Extract the (X, Y) coordinate from the center of the cell holding the provided text.  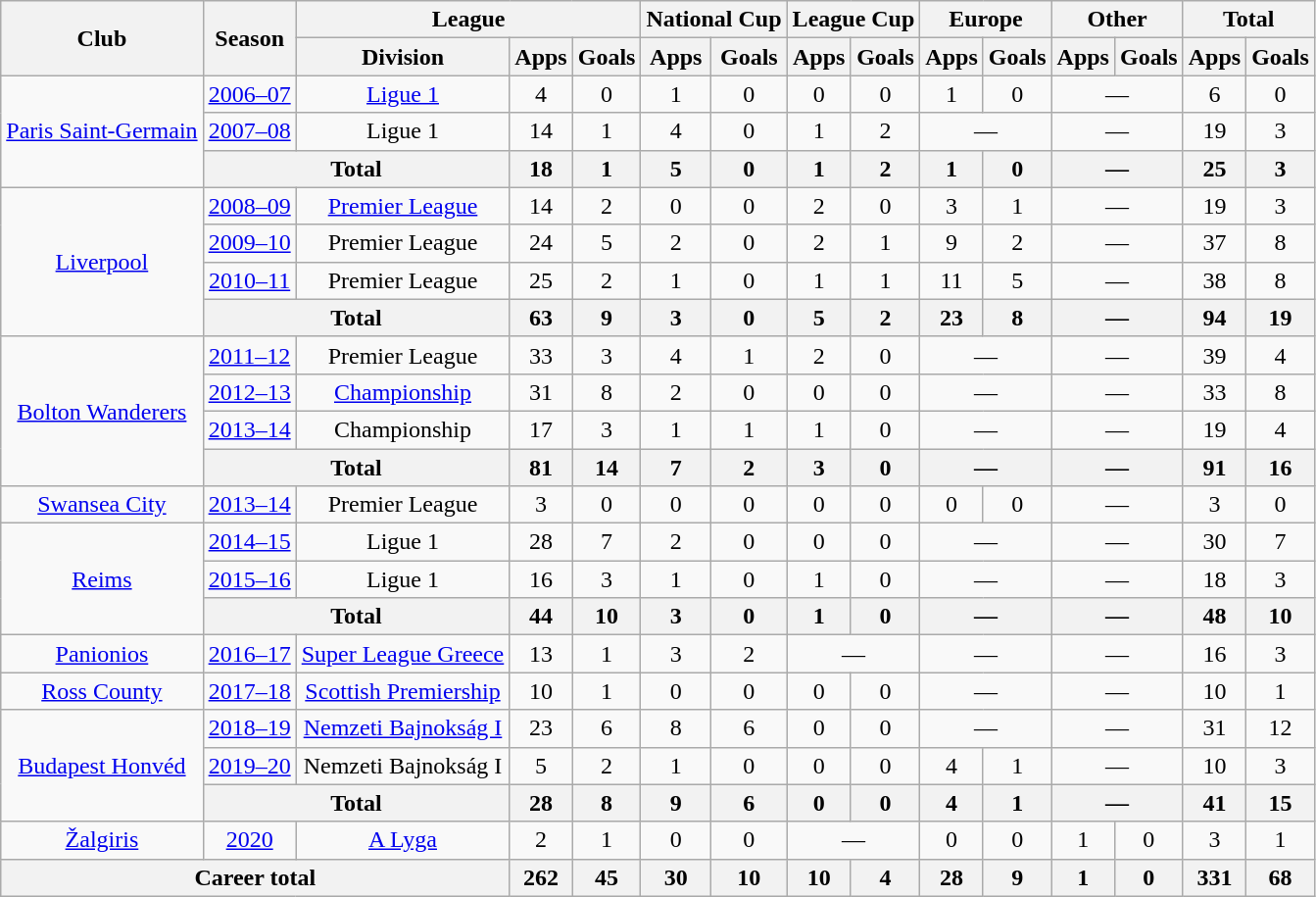
2006–07 (249, 94)
44 (541, 617)
League Cup (853, 20)
2017–18 (249, 691)
81 (541, 468)
National Cup (713, 20)
Paris Saint-Germain (102, 131)
Other (1117, 20)
Career total (255, 877)
15 (1281, 803)
Division (403, 57)
2019–20 (249, 766)
48 (1214, 617)
Season (249, 38)
Panionios (102, 654)
262 (541, 877)
68 (1281, 877)
Ross County (102, 691)
17 (541, 429)
League (468, 20)
2012–13 (249, 392)
2011–12 (249, 355)
331 (1214, 877)
Club (102, 38)
39 (1214, 355)
2009–10 (249, 243)
Budapest Honvéd (102, 766)
12 (1281, 728)
Reims (102, 579)
Europe (986, 20)
2015–16 (249, 579)
Scottish Premiership (403, 691)
13 (541, 654)
2014–15 (249, 542)
2008–09 (249, 206)
11 (951, 280)
Žalgiris (102, 840)
Liverpool (102, 262)
2018–19 (249, 728)
24 (541, 243)
63 (541, 318)
37 (1214, 243)
2007–08 (249, 131)
41 (1214, 803)
91 (1214, 468)
A Lyga (403, 840)
2016–17 (249, 654)
Super League Greece (403, 654)
2020 (249, 840)
Swansea City (102, 505)
94 (1214, 318)
38 (1214, 280)
2010–11 (249, 280)
Bolton Wanderers (102, 411)
45 (607, 877)
